Return (x, y) of the center of cell containing provided text 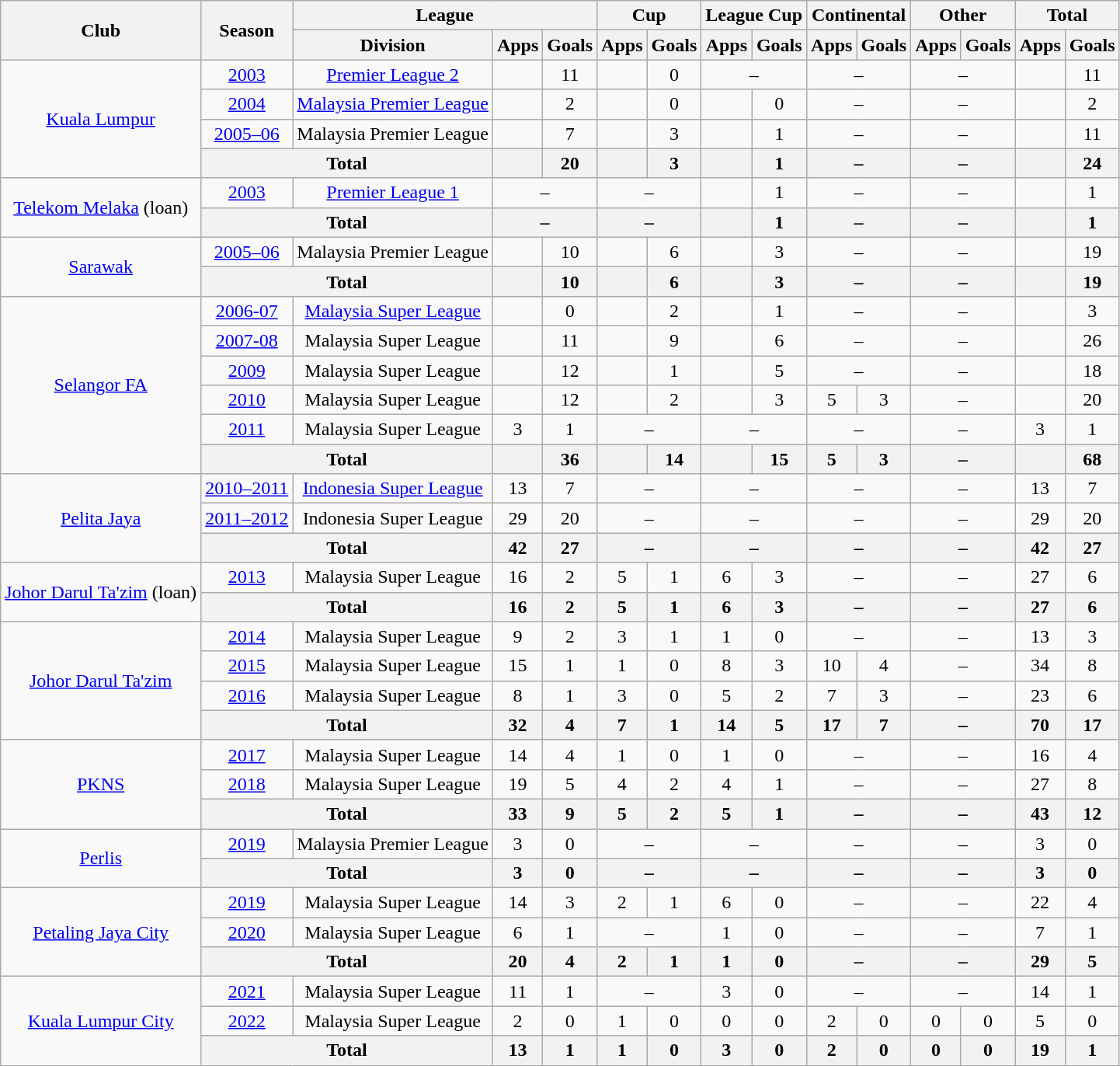
2007-08 (247, 340)
Division (393, 45)
2009 (247, 371)
2022 (247, 1021)
2010 (247, 400)
Kuala Lumpur City (101, 1021)
18 (1092, 371)
Sarawak (101, 266)
Johor Darul Ta'zim (loan) (101, 592)
League Cup (754, 16)
Cup (649, 16)
70 (1040, 725)
2017 (247, 754)
2010–2011 (247, 489)
Premier League 1 (393, 193)
2016 (247, 695)
Premier League 2 (393, 75)
2015 (247, 666)
34 (1040, 666)
League (445, 16)
PKNS (101, 784)
Petaling Jaya City (101, 932)
2014 (247, 636)
33 (517, 813)
Kuala Lumpur (101, 119)
68 (1092, 459)
Perlis (101, 858)
Johor Darul Ta'zim (101, 681)
Season (247, 30)
Other (963, 16)
2020 (247, 932)
24 (1092, 163)
2004 (247, 104)
2021 (247, 991)
26 (1092, 340)
2011 (247, 430)
Selangor FA (101, 385)
Telekom Melaka (loan) (101, 207)
2018 (247, 784)
22 (1040, 903)
2006-07 (247, 311)
36 (570, 459)
Club (101, 30)
23 (1040, 695)
32 (517, 725)
43 (1040, 813)
Pelita Jaya (101, 518)
2011–2012 (247, 518)
2013 (247, 577)
Continental (859, 16)
